For the text-containing cell, return its midpoint in (x, y) coordinate format. 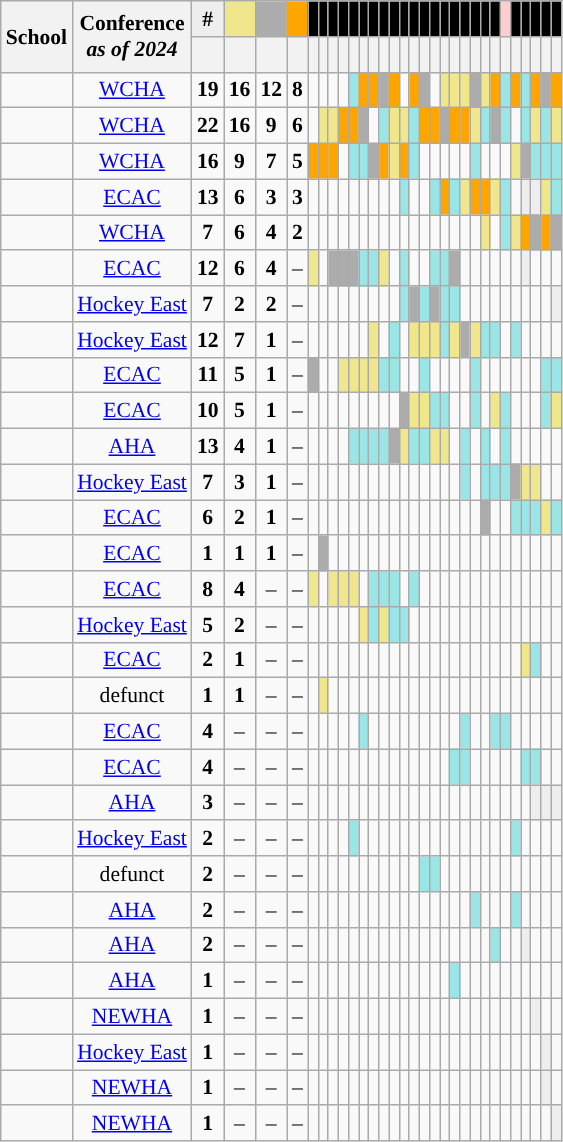
22 (208, 126)
19 (208, 90)
Conferenceas of 2024 (132, 36)
10 (208, 411)
School (36, 36)
# (208, 19)
11 (208, 375)
